Locate the cell with the specified text and output its [X, Y] center coordinate. 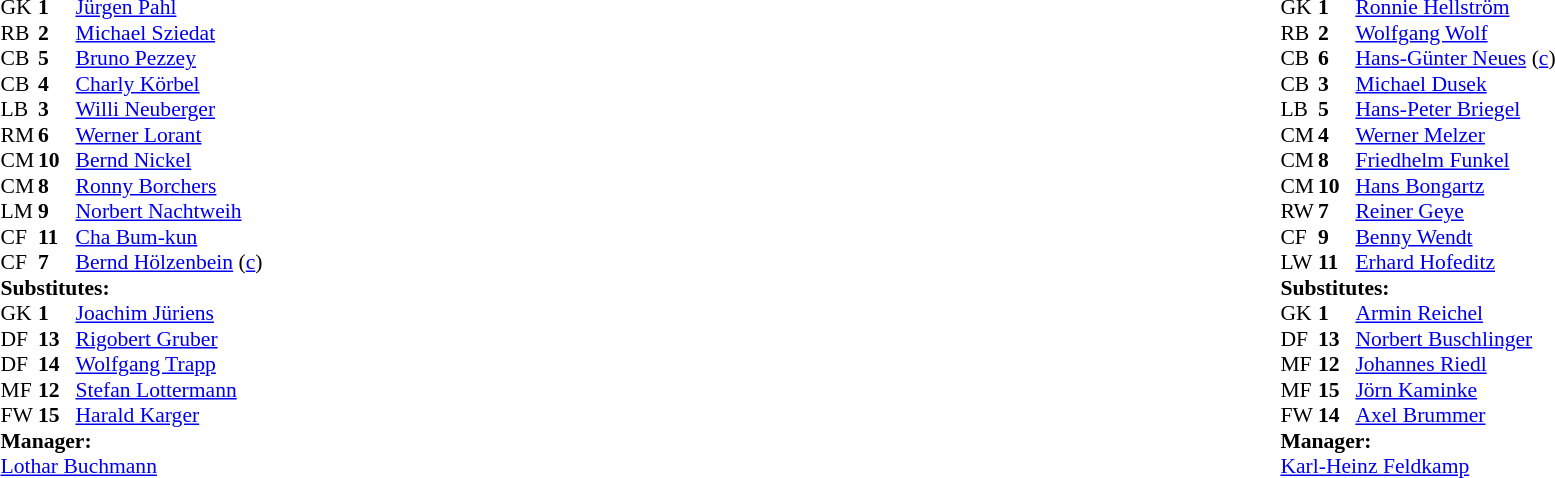
RM [19, 135]
RW [1299, 211]
Charly Körbel [170, 84]
Michael Sziedat [170, 33]
LM [19, 211]
Harald Karger [170, 415]
Hans-Peter Briegel [1455, 109]
Werner Lorant [170, 135]
Norbert Buschlinger [1455, 339]
Werner Melzer [1455, 135]
Norbert Nachtweih [170, 211]
Wolfgang Wolf [1455, 33]
Stefan Lottermann [170, 390]
Bernd Nickel [170, 161]
Jörn Kaminke [1455, 390]
Axel Brummer [1455, 415]
Erhard Hofeditz [1455, 263]
Hans-Günter Neues (c) [1455, 59]
Benny Wendt [1455, 237]
Hans Bongartz [1455, 186]
Armin Reichel [1455, 313]
Bernd Hölzenbein (c) [170, 263]
Johannes Riedl [1455, 365]
Bruno Pezzey [170, 59]
Wolfgang Trapp [170, 365]
Ronny Borchers [170, 186]
LW [1299, 263]
Cha Bum-kun [170, 237]
Friedhelm Funkel [1455, 161]
Willi Neuberger [170, 109]
Rigobert Gruber [170, 339]
Joachim Jüriens [170, 313]
Reiner Geye [1455, 211]
Michael Dusek [1455, 84]
